Identify which cell holds the provided text, then report its (x, y) central coordinate. 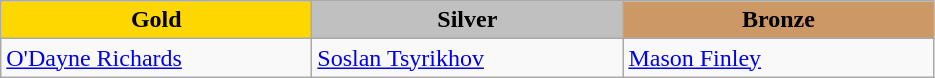
O'Dayne Richards (156, 58)
Mason Finley (778, 58)
Silver (468, 20)
Gold (156, 20)
Bronze (778, 20)
Soslan Tsyrikhov (468, 58)
